Determine the [X, Y] coordinate at the center of the cell enclosing the given text.  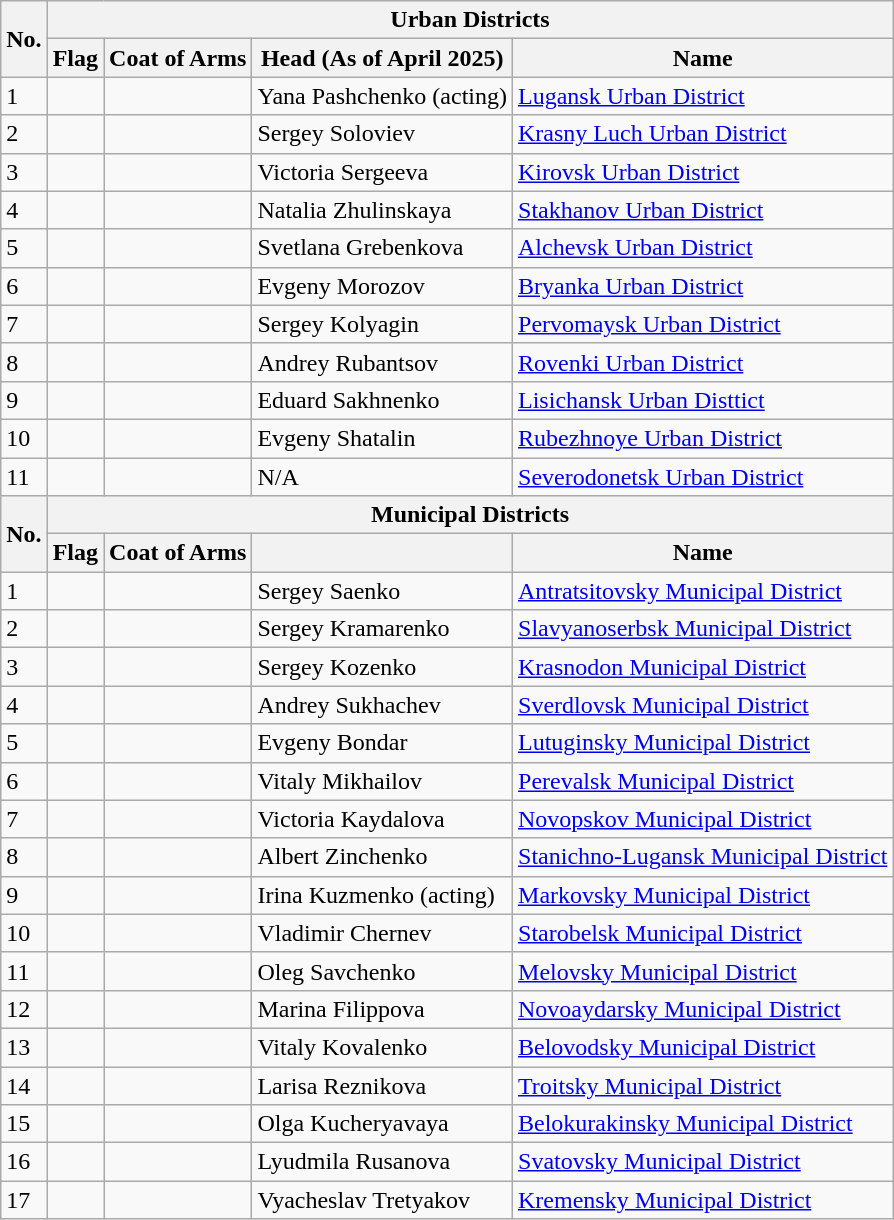
17 [24, 1200]
Severodonetsk Urban District [703, 477]
Lisichansk Urban Disttict [703, 400]
Andrey Rubantsov [382, 362]
Bryanka Urban District [703, 286]
Yana Pashchenko (acting) [382, 96]
Albert Zinchenko [382, 857]
Krasnodon Municipal District [703, 667]
14 [24, 1085]
Svatovsky Municipal District [703, 1162]
Svetlana Grebenkova [382, 248]
Vladimir Chernev [382, 933]
Vitaly Kovalenko [382, 1047]
Oleg Savchenko [382, 971]
Novoaydarsky Municipal District [703, 1009]
Head (As of April 2025) [382, 58]
Natalia Zhulinskaya [382, 210]
Municipal Districts [470, 515]
Rovenki Urban District [703, 362]
Sergey Kozenko [382, 667]
Urban Districts [470, 20]
Vyacheslav Tretyakov [382, 1200]
Sergey Kramarenko [382, 629]
Lutuginsky Municipal District [703, 743]
Sverdlovsk Municipal District [703, 705]
Lugansk Urban District [703, 96]
Andrey Sukhachev [382, 705]
Belokurakinsky Municipal District [703, 1124]
Markovsky Municipal District [703, 895]
Krasny Luch Urban District [703, 134]
Rubezhnoye Urban District [703, 438]
Irina Kuzmenko (acting) [382, 895]
Lyudmila Rusanova [382, 1162]
Victoria Sergeeva [382, 172]
Olga Kucheryavaya [382, 1124]
N/A [382, 477]
Starobelsk Municipal District [703, 933]
Antratsitovsky Municipal District [703, 591]
Evgeny Bondar [382, 743]
Kremensky Municipal District [703, 1200]
Larisa Reznikova [382, 1085]
Alchevsk Urban District [703, 248]
Stanichno-Lugansk Municipal District [703, 857]
Stakhanov Urban District [703, 210]
Sergey Soloviev [382, 134]
Evgeny Shatalin [382, 438]
13 [24, 1047]
Sergey Saenko [382, 591]
Troitsky Municipal District [703, 1085]
Belovodsky Municipal District [703, 1047]
Eduard Sakhnenko [382, 400]
15 [24, 1124]
Slavyanoserbsk Municipal District [703, 629]
Evgeny Morozov [382, 286]
Pervomaysk Urban District [703, 324]
Victoria Kaydalova [382, 819]
Marina Filippova [382, 1009]
Novopskov Municipal District [703, 819]
Perevalsk Municipal District [703, 781]
Vitaly Mikhailov [382, 781]
Sergey Kolyagin [382, 324]
16 [24, 1162]
Kirovsk Urban District [703, 172]
Melovsky Municipal District [703, 971]
12 [24, 1009]
